Extract the (x, y) coordinate from the center of the cell holding the provided text.  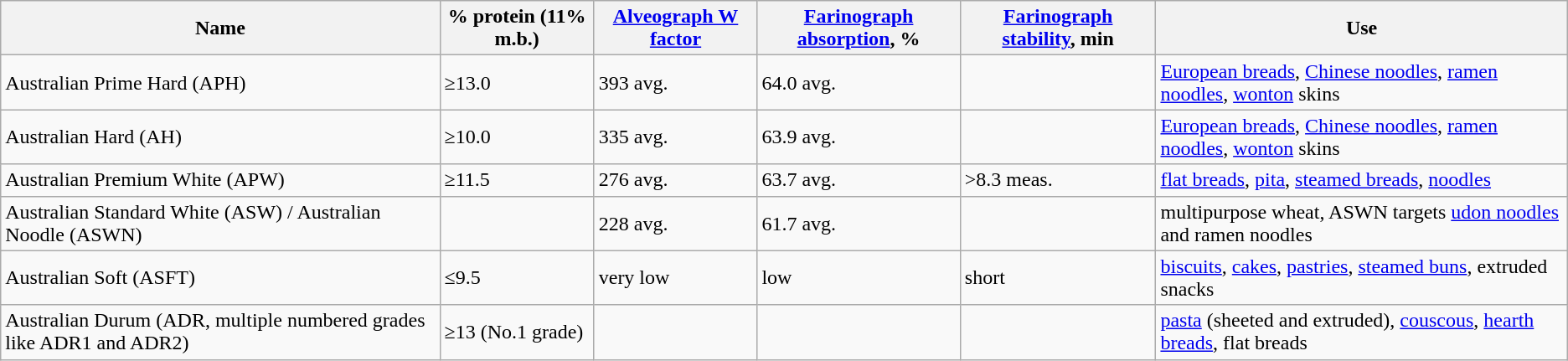
Australian Premium White (APW) (220, 180)
very low (675, 278)
Australian Durum (ADR, multiple numbered grades like ADR1 and ADR2) (220, 332)
Alveograph W factor (675, 28)
biscuits, cakes, pastries, steamed buns, extruded snacks (1362, 278)
Australian Soft (ASFT) (220, 278)
Farinograph absorption, % (859, 28)
Australian Prime Hard (APH) (220, 82)
393 avg. (675, 82)
short (1058, 278)
≥13 (No.1 grade) (517, 332)
276 avg. (675, 180)
flat breads, pita, steamed breads, noodles (1362, 180)
335 avg. (675, 137)
63.9 avg. (859, 137)
% protein (11% m.b.) (517, 28)
multipurpose wheat, ASWN targets udon noodles and ramen noodles (1362, 223)
Name (220, 28)
≤9.5 (517, 278)
≥10.0 (517, 137)
228 avg. (675, 223)
>8.3 meas. (1058, 180)
low (859, 278)
pasta (sheeted and extruded), couscous, hearth breads, flat breads (1362, 332)
Use (1362, 28)
63.7 avg. (859, 180)
64.0 avg. (859, 82)
61.7 avg. (859, 223)
Australian Hard (AH) (220, 137)
Farinograph stability, min (1058, 28)
≥13.0 (517, 82)
Australian Standard White (ASW) / Australian Noodle (ASWN) (220, 223)
≥11.5 (517, 180)
